Extract the [x, y] coordinate from the center of the cell holding the provided text.  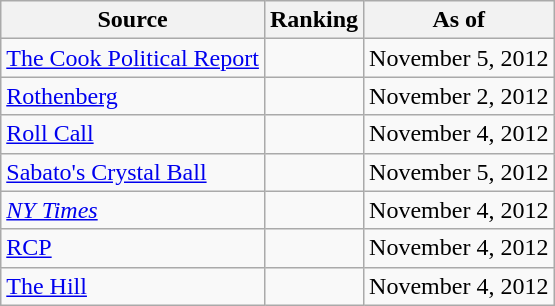
The Cook Political Report [133, 58]
Source [133, 20]
Roll Call [133, 134]
RCP [133, 248]
Ranking [314, 20]
November 2, 2012 [459, 96]
The Hill [133, 286]
Rothenberg [133, 96]
NY Times [133, 210]
As of [459, 20]
Sabato's Crystal Ball [133, 172]
